Pinpoint the cell where the given text exists, returning its (X, Y) midpoint coordinate. 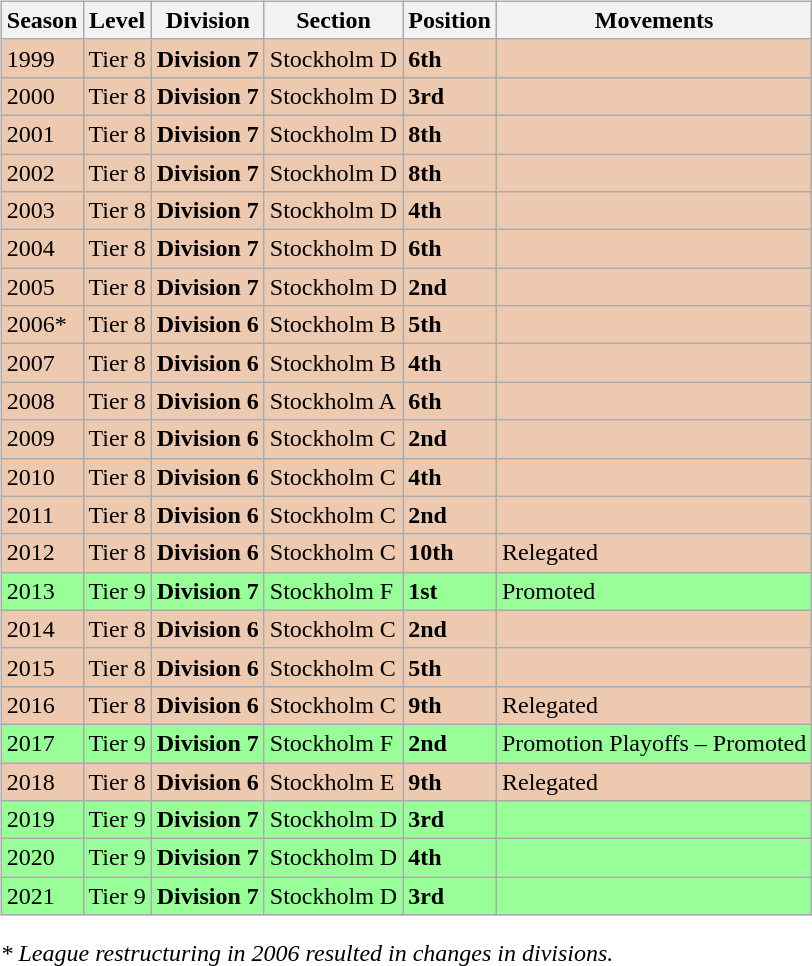
2009 (42, 439)
2010 (42, 477)
Stockholm A (333, 401)
2007 (42, 363)
2004 (42, 249)
1999 (42, 58)
Stockholm E (333, 781)
Position (450, 20)
2001 (42, 134)
2006* (42, 325)
2021 (42, 896)
2019 (42, 820)
2002 (42, 173)
2000 (42, 96)
2017 (42, 743)
2012 (42, 553)
2018 (42, 781)
2005 (42, 287)
1st (450, 591)
Section (333, 20)
2015 (42, 667)
Promoted (654, 591)
2008 (42, 401)
2020 (42, 858)
2003 (42, 211)
Season (42, 20)
Level (117, 20)
2016 (42, 705)
2011 (42, 515)
10th (450, 553)
2014 (42, 629)
2013 (42, 591)
Movements (654, 20)
Division (208, 20)
Promotion Playoffs – Promoted (654, 743)
